For the text-containing cell, return its midpoint in (x, y) coordinate format. 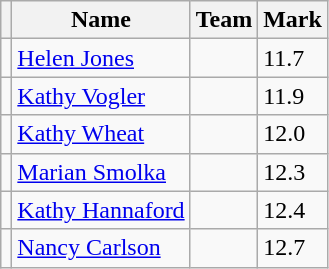
12.3 (293, 172)
11.9 (293, 96)
Name (101, 20)
Nancy Carlson (101, 248)
Mark (293, 20)
Team (224, 20)
11.7 (293, 58)
12.7 (293, 248)
Marian Smolka (101, 172)
12.4 (293, 210)
12.0 (293, 134)
Kathy Wheat (101, 134)
Kathy Vogler (101, 96)
Kathy Hannaford (101, 210)
Helen Jones (101, 58)
